Identify which cell holds the provided text, then report its [X, Y] central coordinate. 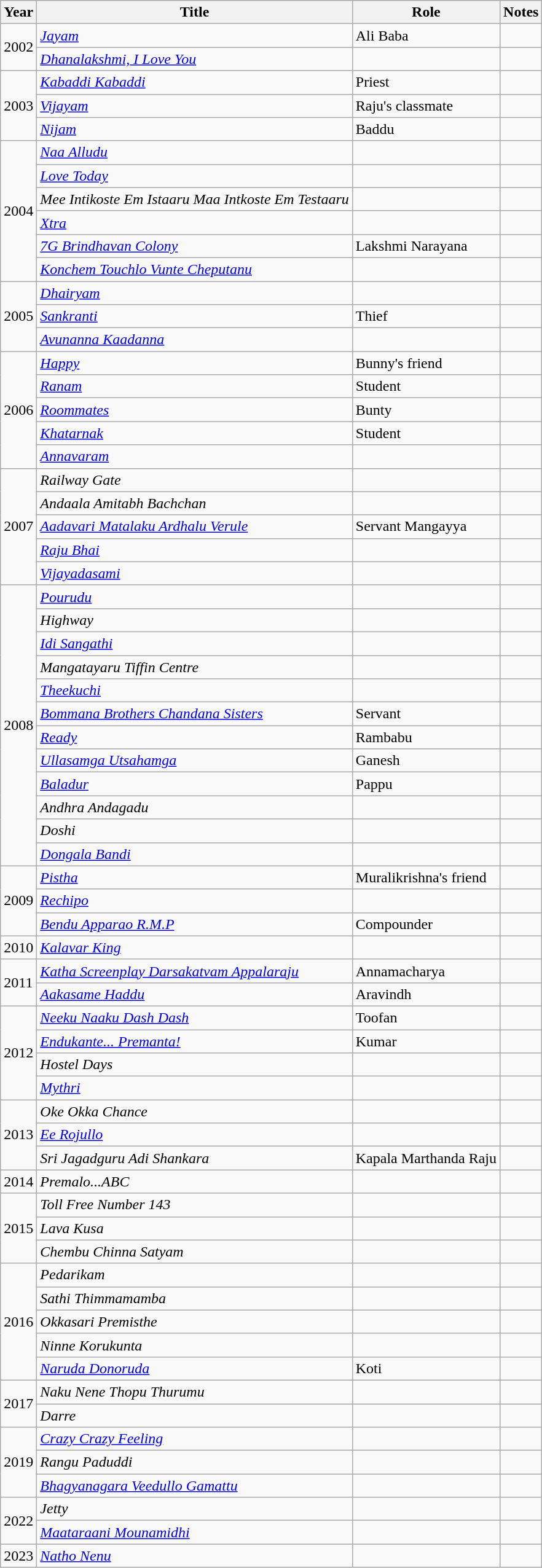
Pedarikam [194, 1275]
Oke Okka Chance [194, 1111]
Ready [194, 737]
2022 [18, 1521]
Endukante... Premanta! [194, 1041]
Servant Mangayya [426, 527]
Notes [521, 12]
Doshi [194, 831]
Aravindh [426, 994]
Darre [194, 1415]
Highway [194, 620]
Khatarnak [194, 433]
Chembu Chinna Satyam [194, 1252]
Lakshmi Narayana [426, 246]
Ali Baba [426, 36]
Mangatayaru Tiffin Centre [194, 667]
Bunty [426, 410]
Baladur [194, 784]
Naa Alludu [194, 152]
2019 [18, 1462]
Maataraani Mounamidhi [194, 1532]
Bendu Apparao R.M.P [194, 924]
2015 [18, 1228]
Jayam [194, 36]
Theekuchi [194, 691]
Dongala Bandi [194, 854]
Jetty [194, 1509]
Servant [426, 714]
2004 [18, 211]
Aadavari Matalaku Ardhalu Verule [194, 527]
2011 [18, 982]
Idi Sangathi [194, 643]
Koti [426, 1368]
Rechipo [194, 901]
Crazy Crazy Feeling [194, 1439]
Mee Intikoste Em Istaaru Maa Intkoste Em Testaaru [194, 199]
Priest [426, 82]
Andhra Andagadu [194, 807]
Rangu Paduddi [194, 1462]
Kapala Marthanda Raju [426, 1158]
Konchem Touchlo Vunte Cheputanu [194, 269]
Pistha [194, 877]
Title [194, 12]
Mythri [194, 1088]
2003 [18, 106]
Muralikrishna's friend [426, 877]
Dhanalakshmi, I Love You [194, 59]
Pourudu [194, 597]
2007 [18, 527]
Kumar [426, 1041]
Andaala Amitabh Bachchan [194, 503]
Nijam [194, 129]
2005 [18, 316]
Bhagyanagara Veedullo Gamattu [194, 1486]
Katha Screenplay Darsakatvam Appalaraju [194, 971]
2006 [18, 410]
Roommates [194, 410]
Dhairyam [194, 293]
Natho Nenu [194, 1556]
Toofan [426, 1017]
Role [426, 12]
Year [18, 12]
Happy [194, 363]
Baddu [426, 129]
Xtra [194, 222]
Naruda Donoruda [194, 1368]
Neeku Naaku Dash Dash [194, 1017]
2023 [18, 1556]
Bommana Brothers Chandana Sisters [194, 714]
Love Today [194, 176]
Toll Free Number 143 [194, 1205]
Ullasamga Utsahamga [194, 761]
Sathi Thimmamamba [194, 1298]
Hostel Days [194, 1065]
2002 [18, 47]
7G Brindhavan Colony [194, 246]
Annamacharya [426, 971]
2012 [18, 1053]
Ganesh [426, 761]
Kabaddi Kabaddi [194, 82]
2013 [18, 1135]
Bunny's friend [426, 363]
Lava Kusa [194, 1228]
Vijayam [194, 106]
Vijayadasami [194, 573]
Ee Rojullo [194, 1135]
Raju Bhai [194, 550]
2016 [18, 1322]
2009 [18, 901]
Naku Nene Thopu Thurumu [194, 1392]
Raju's classmate [426, 106]
Premalo...ABC [194, 1182]
Thief [426, 316]
2008 [18, 725]
Kalavar King [194, 947]
2014 [18, 1182]
Pappu [426, 784]
Compounder [426, 924]
2017 [18, 1403]
Rambabu [426, 737]
Aakasame Haddu [194, 994]
Ranam [194, 386]
Railway Gate [194, 480]
2010 [18, 947]
Avunanna Kaadanna [194, 340]
Ninne Korukunta [194, 1345]
Sankranti [194, 316]
Annavaram [194, 457]
Sri Jagadguru Adi Shankara [194, 1158]
Okkasari Premisthe [194, 1322]
